Find where the given text appears and provide that cell's center as [X, Y] coordinate. 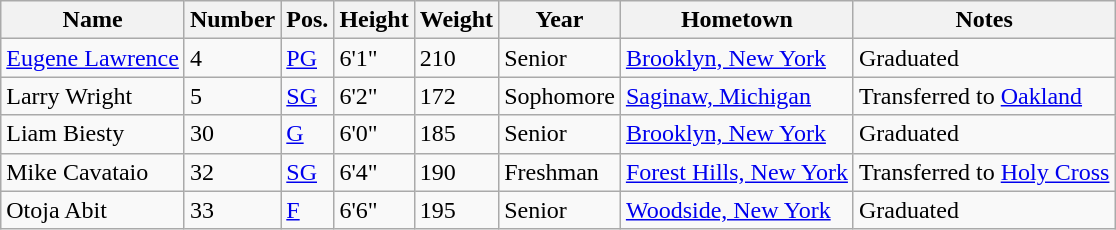
Height [374, 20]
Freshman [560, 172]
Weight [456, 20]
190 [456, 172]
33 [232, 210]
6'0" [374, 134]
210 [456, 58]
PG [308, 58]
Forest Hills, New York [736, 172]
Transferred to Holy Cross [984, 172]
32 [232, 172]
Hometown [736, 20]
Saginaw, Michigan [736, 96]
Notes [984, 20]
Year [560, 20]
4 [232, 58]
Pos. [308, 20]
G [308, 134]
Mike Cavataio [93, 172]
Larry Wright [93, 96]
Otoja Abit [93, 210]
172 [456, 96]
185 [456, 134]
6'2" [374, 96]
6'6" [374, 210]
6'4" [374, 172]
Liam Biesty [93, 134]
Woodside, New York [736, 210]
30 [232, 134]
F [308, 210]
Transferred to Oakland [984, 96]
Name [93, 20]
Eugene Lawrence [93, 58]
6'1" [374, 58]
Sophomore [560, 96]
Number [232, 20]
5 [232, 96]
195 [456, 210]
